From the cell containing the given text, extract its center point as (X, Y) coordinate. 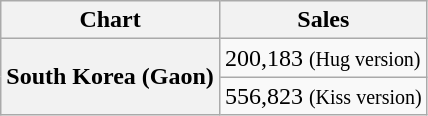
Sales (323, 20)
South Korea (Gaon) (110, 77)
200,183 (Hug version) (323, 58)
Chart (110, 20)
556,823 (Kiss version) (323, 96)
